Pinpoint the cell where the given text exists, returning its (X, Y) midpoint coordinate. 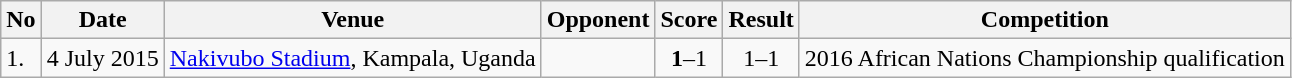
No (21, 20)
Opponent (598, 20)
Date (102, 20)
Score (689, 20)
Competition (1044, 20)
1. (21, 58)
Result (761, 20)
Nakivubo Stadium, Kampala, Uganda (352, 58)
Venue (352, 20)
2016 African Nations Championship qualification (1044, 58)
4 July 2015 (102, 58)
